Find where the given text appears and provide that cell's center as (x, y) coordinate. 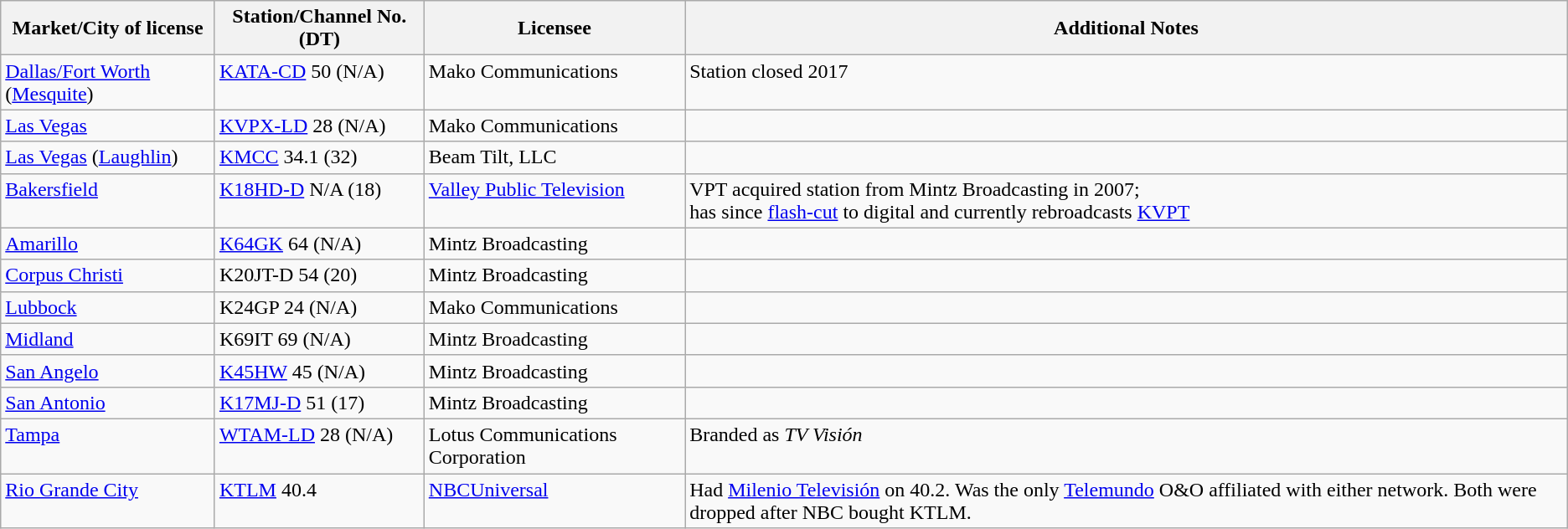
K20JT-D 54 (20) (319, 275)
K45HW 45 (N/A) (319, 371)
Beam Tilt, LLC (554, 157)
Corpus Christi (108, 275)
Las Vegas (Laughlin) (108, 157)
K64GK 64 (N/A) (319, 244)
Had Milenio Televisión on 40.2. Was the only Telemundo O&O affiliated with either network. Both were dropped after NBC bought KTLM. (1127, 501)
Lubbock (108, 307)
San Antonio (108, 403)
K17MJ-D 51 (17) (319, 403)
NBCUniversal (554, 501)
Licensee (554, 28)
Amarillo (108, 244)
KATA-CD 50 (N/A) (319, 82)
K24GP 24 (N/A) (319, 307)
San Angelo (108, 371)
VPT acquired station from Mintz Broadcasting in 2007; has since flash-cut to digital and currently rebroadcasts KVPT (1127, 201)
K69IT 69 (N/A) (319, 339)
KTLM 40.4 (319, 501)
K18HD-D N/A (18) (319, 201)
Station/Channel No. (DT) (319, 28)
Tampa (108, 445)
Midland (108, 339)
WTAM-LD 28 (N/A) (319, 445)
Las Vegas (108, 126)
KMCC 34.1 (32) (319, 157)
Lotus Communications Corporation (554, 445)
Rio Grande City (108, 501)
Station closed 2017 (1127, 82)
Valley Public Television (554, 201)
Market/City of license (108, 28)
Additional Notes (1127, 28)
Bakersfield (108, 201)
KVPX-LD 28 (N/A) (319, 126)
Branded as TV Visión (1127, 445)
Dallas/Fort Worth (Mesquite) (108, 82)
